Capture the cell that displays the provided text and extract its [X, Y] central coordinate. 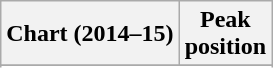
Chart (2014–15) [90, 34]
Peakposition [225, 34]
